For the text-containing cell, return its midpoint in [X, Y] coordinate format. 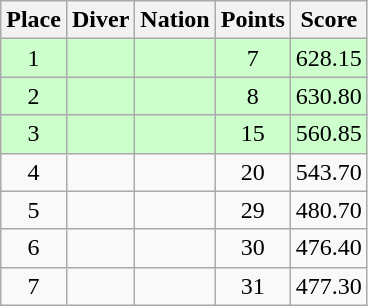
30 [252, 248]
Place [34, 20]
8 [252, 96]
29 [252, 210]
15 [252, 134]
Score [328, 20]
476.40 [328, 248]
Diver [100, 20]
1 [34, 58]
5 [34, 210]
6 [34, 248]
543.70 [328, 172]
4 [34, 172]
Points [252, 20]
477.30 [328, 286]
31 [252, 286]
2 [34, 96]
560.85 [328, 134]
20 [252, 172]
Nation [175, 20]
628.15 [328, 58]
630.80 [328, 96]
480.70 [328, 210]
3 [34, 134]
